From the cell containing the given text, extract its center point as [x, y] coordinate. 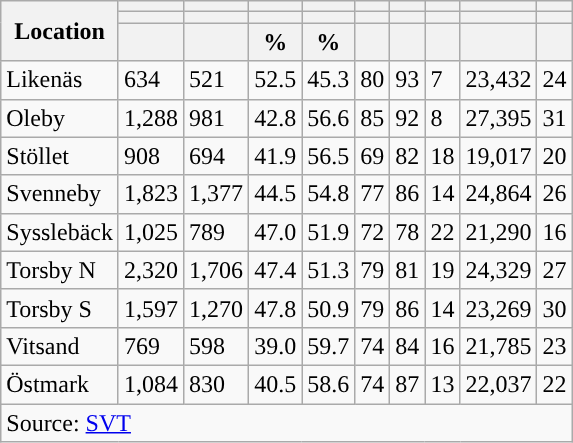
Likenäs [60, 80]
23 [554, 346]
81 [408, 270]
Oleby [60, 118]
981 [216, 118]
92 [408, 118]
78 [408, 232]
93 [408, 80]
18 [442, 156]
77 [372, 194]
40.5 [276, 384]
20 [554, 156]
Vitsand [60, 346]
598 [216, 346]
85 [372, 118]
Source: SVT [286, 423]
54.8 [328, 194]
1,084 [150, 384]
23,432 [498, 80]
1,270 [216, 308]
Location [60, 31]
47.8 [276, 308]
521 [216, 80]
82 [408, 156]
8 [442, 118]
58.6 [328, 384]
31 [554, 118]
24,864 [498, 194]
69 [372, 156]
13 [442, 384]
1,597 [150, 308]
30 [554, 308]
27,395 [498, 118]
72 [372, 232]
22,037 [498, 384]
1,706 [216, 270]
789 [216, 232]
Torsby S [60, 308]
42.8 [276, 118]
Torsby N [60, 270]
56.5 [328, 156]
Östmark [60, 384]
1,377 [216, 194]
2,320 [150, 270]
21,290 [498, 232]
52.5 [276, 80]
1,288 [150, 118]
Sysslebäck [60, 232]
44.5 [276, 194]
26 [554, 194]
908 [150, 156]
769 [150, 346]
830 [216, 384]
84 [408, 346]
59.7 [328, 346]
Svenneby [60, 194]
21,785 [498, 346]
19,017 [498, 156]
51.9 [328, 232]
1,025 [150, 232]
27 [554, 270]
87 [408, 384]
19 [442, 270]
634 [150, 80]
694 [216, 156]
41.9 [276, 156]
7 [442, 80]
45.3 [328, 80]
1,823 [150, 194]
24 [554, 80]
Stöllet [60, 156]
24,329 [498, 270]
39.0 [276, 346]
51.3 [328, 270]
56.6 [328, 118]
50.9 [328, 308]
47.4 [276, 270]
23,269 [498, 308]
80 [372, 80]
47.0 [276, 232]
